From the cell containing the given text, extract its center point as (X, Y) coordinate. 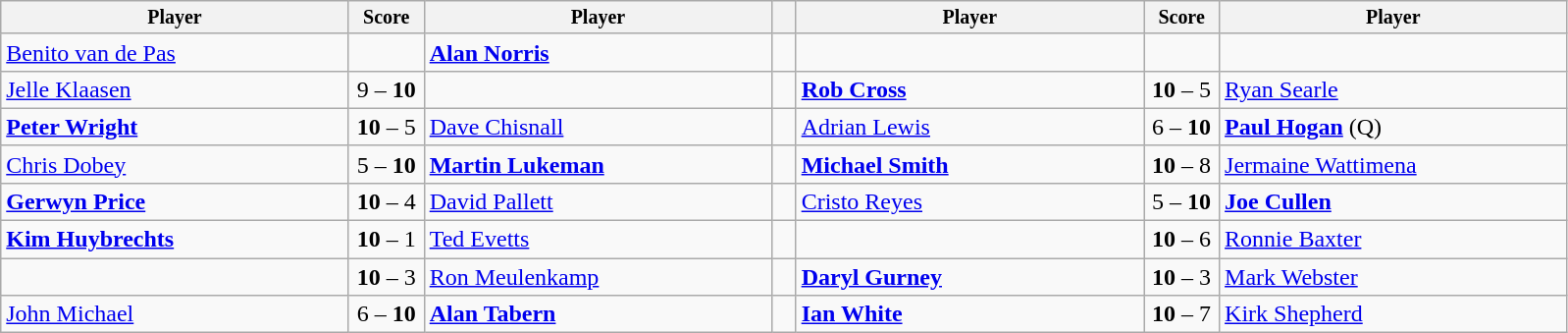
Joe Cullen (1393, 201)
Ron Meulenkamp (598, 277)
Rob Cross (969, 89)
Jermaine Wattimena (1393, 164)
Kirk Shepherd (1393, 314)
Benito van de Pas (175, 52)
Ronnie Baxter (1393, 240)
Gerwyn Price (175, 201)
Ted Evetts (598, 240)
10 – 4 (387, 201)
Ryan Searle (1393, 89)
10 – 1 (387, 240)
Chris Dobey (175, 164)
Daryl Gurney (969, 277)
10 – 7 (1181, 314)
Ian White (969, 314)
John Michael (175, 314)
Peter Wright (175, 127)
David Pallett (598, 201)
Paul Hogan (Q) (1393, 127)
Cristo Reyes (969, 201)
Alan Tabern (598, 314)
10 – 6 (1181, 240)
Alan Norris (598, 52)
9 – 10 (387, 89)
Martin Lukeman (598, 164)
Mark Webster (1393, 277)
Kim Huybrechts (175, 240)
Jelle Klaasen (175, 89)
10 – 8 (1181, 164)
Dave Chisnall (598, 127)
Adrian Lewis (969, 127)
Michael Smith (969, 164)
